From the cell containing the given text, extract its center point as [X, Y] coordinate. 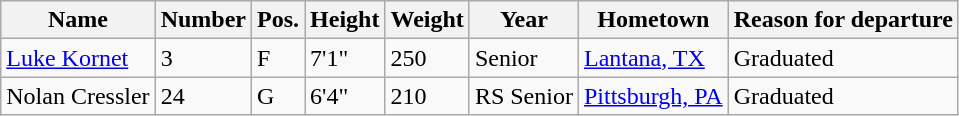
G [278, 96]
3 [203, 58]
Year [524, 20]
6'4" [345, 96]
Hometown [653, 20]
7'1" [345, 58]
Lantana, TX [653, 58]
Name [78, 20]
Reason for departure [843, 20]
Luke Kornet [78, 58]
Number [203, 20]
Senior [524, 58]
210 [427, 96]
Pos. [278, 20]
Height [345, 20]
Weight [427, 20]
250 [427, 58]
Nolan Cressler [78, 96]
RS Senior [524, 96]
F [278, 58]
24 [203, 96]
Pittsburgh, PA [653, 96]
